Return the (X, Y) coordinate for the center point of the cell that contains the specified text.  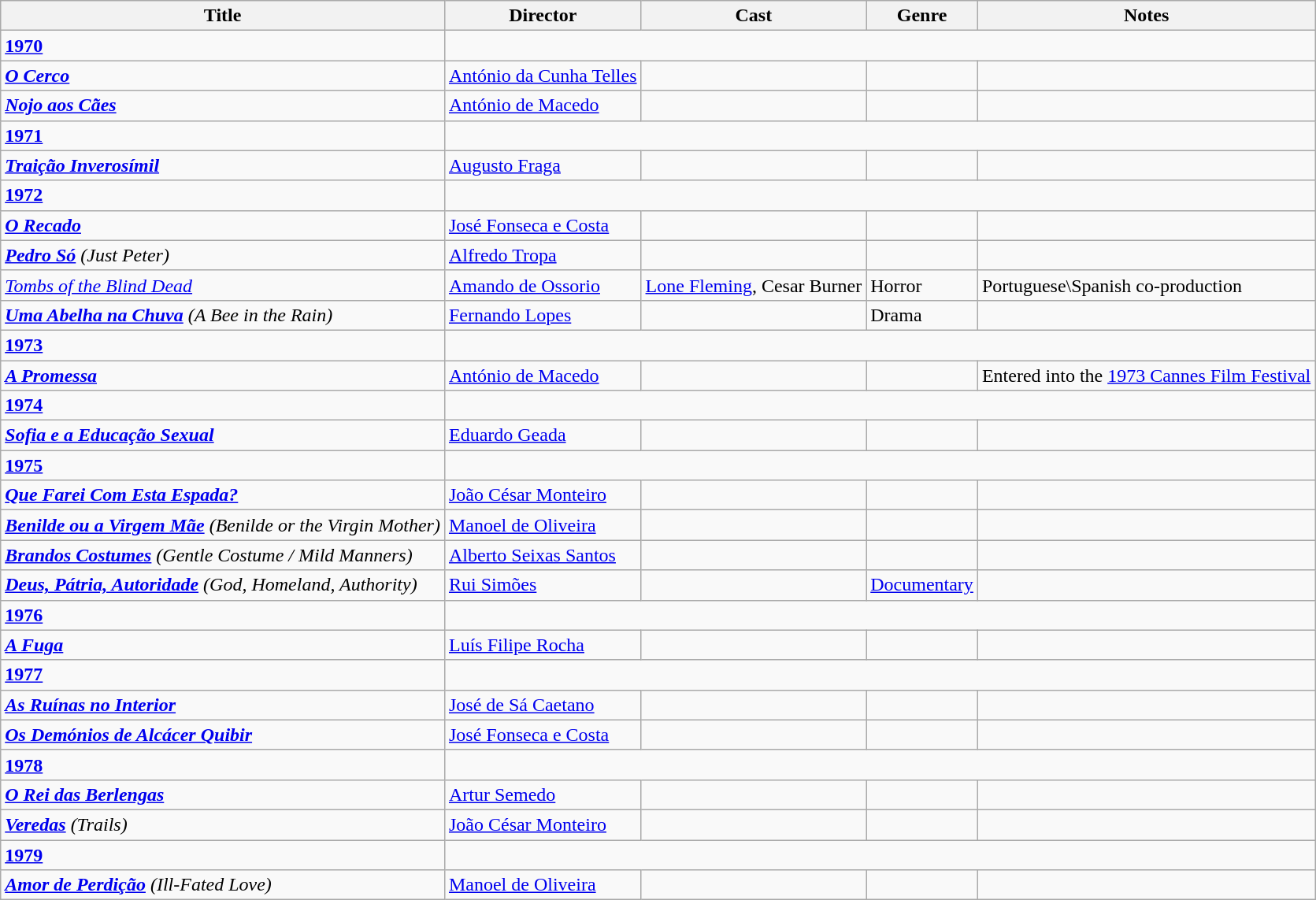
1975 (223, 465)
José de Sá Caetano (543, 705)
Lone Fleming, Cesar Burner (754, 285)
1973 (223, 345)
Tombs of the Blind Dead (223, 285)
Notes (1146, 16)
Veredas (Trails) (223, 824)
Genre (922, 16)
António da Cunha Telles (543, 76)
Entered into the 1973 Cannes Film Festival (1146, 376)
Sofia e a Educação Sexual (223, 435)
Portuguese\Spanish co-production (1146, 285)
1978 (223, 765)
Amor de Perdição (Ill-Fated Love) (223, 885)
Horror (922, 285)
1974 (223, 406)
Artur Semedo (543, 794)
Fernando Lopes (543, 315)
O Cerco (223, 76)
O Rei das Berlengas (223, 794)
Que Farei Com Esta Espada? (223, 495)
Nojo aos Cães (223, 106)
Benilde ou a Virgem Mãe (Benilde or the Virgin Mother) (223, 525)
A Promessa (223, 376)
Eduardo Geada (543, 435)
Alfredo Tropa (543, 255)
A Fuga (223, 645)
Amando de Ossorio (543, 285)
1977 (223, 675)
1970 (223, 46)
1979 (223, 854)
1972 (223, 195)
Uma Abelha na Chuva (A Bee in the Rain) (223, 315)
Deus, Pátria, Autoridade (God, Homeland, Authority) (223, 585)
As Ruínas no Interior (223, 705)
Title (223, 16)
Documentary (922, 585)
Alberto Seixas Santos (543, 555)
1976 (223, 615)
Os Demónios de Alcácer Quibir (223, 735)
Traição Inverosímil (223, 165)
Director (543, 16)
Pedro Só (Just Peter) (223, 255)
Rui Simões (543, 585)
O Recado (223, 225)
Drama (922, 315)
Luís Filipe Rocha (543, 645)
Cast (754, 16)
1971 (223, 135)
Brandos Costumes (Gentle Costume / Mild Manners) (223, 555)
Augusto Fraga (543, 165)
